Pinpoint the cell where the given text exists, returning its [X, Y] midpoint coordinate. 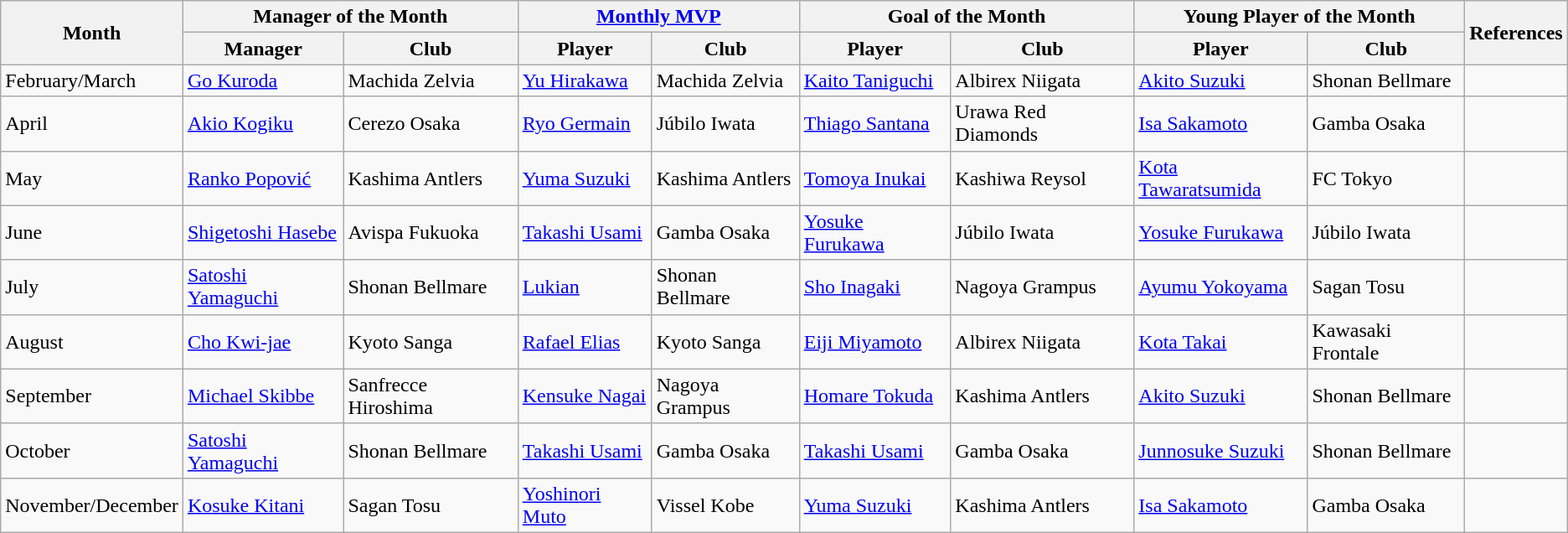
June [92, 233]
Thiago Santana [874, 124]
Monthly MVP [658, 17]
Manager [263, 49]
Urawa Red Diamonds [1042, 124]
Vissel Kobe [725, 505]
Kaito Taniguchi [874, 80]
Kensuke Nagai [585, 396]
Young Player of the Month [1300, 17]
Avispa Fukuoka [431, 233]
Sho Inagaki [874, 287]
Homare Tokuda [874, 396]
Kawasaki Frontale [1386, 342]
Sanfrecce Hiroshima [431, 396]
October [92, 451]
FC Tokyo [1386, 178]
September [92, 396]
November/December [92, 505]
References [1516, 33]
Ryo Germain [585, 124]
Cho Kwi-jae [263, 342]
Lukian [585, 287]
April [92, 124]
Kosuke Kitani [263, 505]
Shigetoshi Hasebe [263, 233]
February/March [92, 80]
Kota Tawaratsumida [1221, 178]
Tomoya Inukai [874, 178]
Yoshinori Muto [585, 505]
Ayumu Yokoyama [1221, 287]
July [92, 287]
Month [92, 33]
Kota Takai [1221, 342]
August [92, 342]
Akio Kogiku [263, 124]
Yu Hirakawa [585, 80]
Cerezo Osaka [431, 124]
May [92, 178]
Kashiwa Reysol [1042, 178]
Junnosuke Suzuki [1221, 451]
Go Kuroda [263, 80]
Manager of the Month [350, 17]
Ranko Popović [263, 178]
Michael Skibbe [263, 396]
Eiji Miyamoto [874, 342]
Goal of the Month [967, 17]
Rafael Elias [585, 342]
